Scan for the cell matching the given text and deliver its [X, Y] coordinate at center. 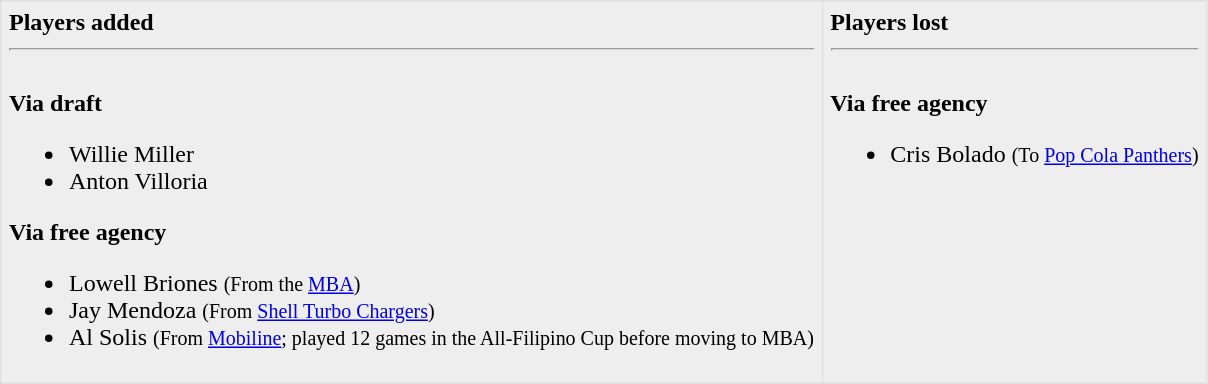
Players lost Via free agencyCris Bolado (To Pop Cola Panthers) [1014, 192]
